Return the (x, y) coordinate for the center point of the cell that contains the specified text.  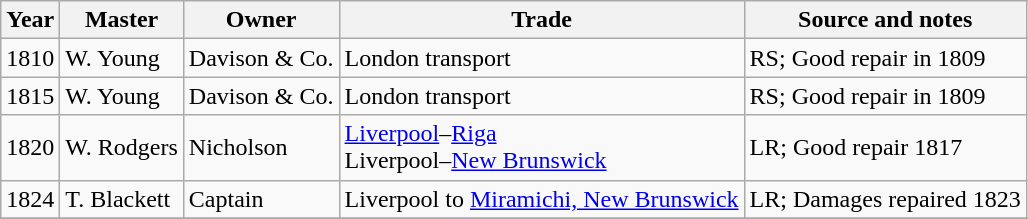
Owner (261, 20)
Liverpool–RigaLiverpool–New Brunswick (542, 148)
1815 (30, 96)
Liverpool to Miramichi, New Brunswick (542, 199)
Master (122, 20)
Year (30, 20)
Nicholson (261, 148)
W. Rodgers (122, 148)
1824 (30, 199)
1820 (30, 148)
1810 (30, 58)
LR; Good repair 1817 (885, 148)
Captain (261, 199)
Source and notes (885, 20)
Trade (542, 20)
T. Blackett (122, 199)
LR; Damages repaired 1823 (885, 199)
